Find where the given text appears and provide that cell's center as [X, Y] coordinate. 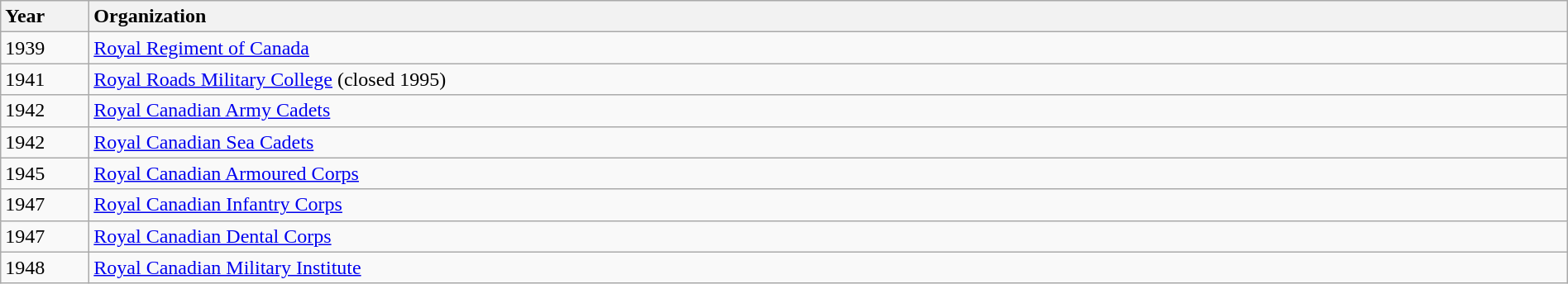
Royal Canadian Military Institute [829, 267]
Royal Canadian Armoured Corps [829, 173]
Royal Canadian Sea Cadets [829, 142]
Royal Canadian Infantry Corps [829, 205]
1941 [45, 79]
1945 [45, 173]
Year [45, 17]
Royal Canadian Dental Corps [829, 236]
1939 [45, 48]
1948 [45, 267]
Organization [829, 17]
Royal Canadian Army Cadets [829, 111]
Royal Regiment of Canada [829, 48]
Royal Roads Military College (closed 1995) [829, 79]
